Capture the cell that displays the provided text and extract its (x, y) central coordinate. 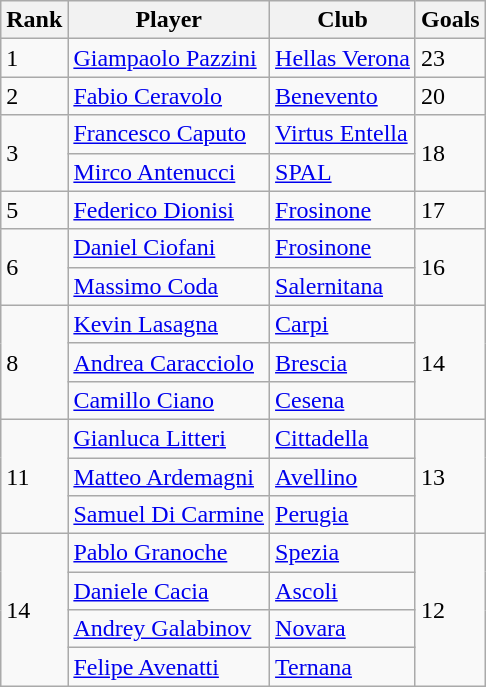
Ternana (343, 667)
1 (34, 58)
Club (343, 20)
17 (450, 210)
Cesena (343, 400)
Player (169, 20)
Hellas Verona (343, 58)
Virtus Entella (343, 134)
Goals (450, 20)
Spezia (343, 553)
Salernitana (343, 286)
Francesco Caputo (169, 134)
Benevento (343, 96)
Daniele Cacia (169, 591)
Pablo Granoche (169, 553)
Andrey Galabinov (169, 629)
Brescia (343, 362)
Matteo Ardemagni (169, 477)
Cittadella (343, 438)
Giampaolo Pazzini (169, 58)
5 (34, 210)
23 (450, 58)
Samuel Di Carmine (169, 515)
Fabio Ceravolo (169, 96)
12 (450, 610)
Rank (34, 20)
2 (34, 96)
Daniel Ciofani (169, 248)
20 (450, 96)
Carpi (343, 324)
13 (450, 476)
16 (450, 267)
Perugia (343, 515)
Andrea Caracciolo (169, 362)
Ascoli (343, 591)
Mirco Antenucci (169, 172)
3 (34, 153)
Camillo Ciano (169, 400)
11 (34, 476)
Novara (343, 629)
Felipe Avenatti (169, 667)
8 (34, 362)
Avellino (343, 477)
Massimo Coda (169, 286)
SPAL (343, 172)
Gianluca Litteri (169, 438)
18 (450, 153)
Kevin Lasagna (169, 324)
6 (34, 267)
Federico Dionisi (169, 210)
